Determine the [X, Y] coordinate at the center of the cell enclosing the given text.  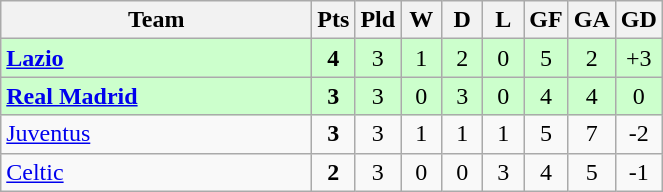
-1 [638, 172]
GF [546, 20]
GD [638, 20]
-2 [638, 134]
Real Madrid [156, 96]
GA [592, 20]
Pts [334, 20]
Celtic [156, 172]
W [422, 20]
Pld [378, 20]
Juventus [156, 134]
7 [592, 134]
Team [156, 20]
+3 [638, 58]
D [462, 20]
Lazio [156, 58]
L [504, 20]
